Provide the [x, y] coordinate of the cell's center where the given text is located.  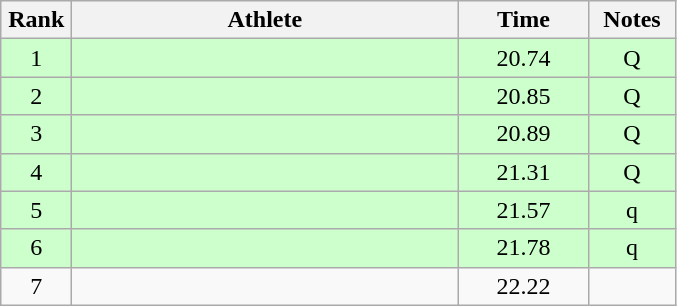
Notes [632, 20]
21.78 [524, 248]
6 [36, 248]
3 [36, 134]
Athlete [265, 20]
1 [36, 58]
20.74 [524, 58]
2 [36, 96]
Time [524, 20]
4 [36, 172]
7 [36, 286]
21.57 [524, 210]
Rank [36, 20]
5 [36, 210]
21.31 [524, 172]
20.89 [524, 134]
20.85 [524, 96]
22.22 [524, 286]
